Provide the [X, Y] coordinate of the cell's center where the given text is located.  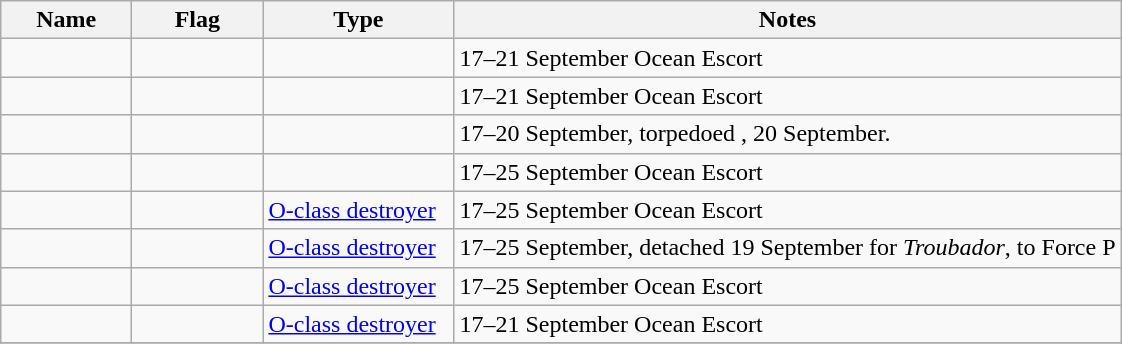
17–25 September, detached 19 September for Troubador, to Force P [788, 248]
17–20 September, torpedoed , 20 September. [788, 134]
Name [66, 20]
Type [358, 20]
Notes [788, 20]
Flag [198, 20]
